Locate the cell with the specified text and output its [x, y] center coordinate. 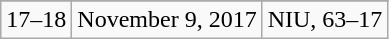
NIU, 63–17 [325, 20]
17–18 [36, 20]
November 9, 2017 [167, 20]
